Pinpoint the cell where the given text exists, returning its [X, Y] midpoint coordinate. 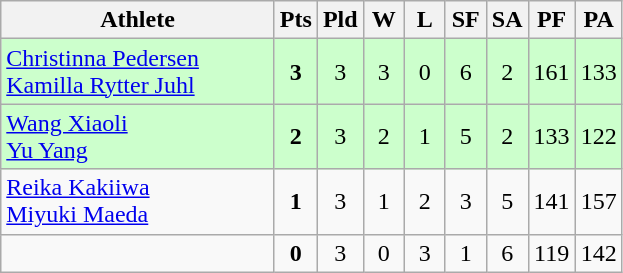
Athlete [138, 20]
157 [598, 202]
142 [598, 253]
W [384, 20]
Wang Xiaoli Yu Yang [138, 136]
141 [552, 202]
122 [598, 136]
Christinna Pedersen Kamilla Rytter Juhl [138, 72]
Pld [340, 20]
L [424, 20]
SF [466, 20]
Pts [296, 20]
SA [507, 20]
Reika Kakiiwa Miyuki Maeda [138, 202]
PF [552, 20]
161 [552, 72]
119 [552, 253]
PA [598, 20]
